Determine the (x, y) coordinate at the center of the cell enclosing the given text.  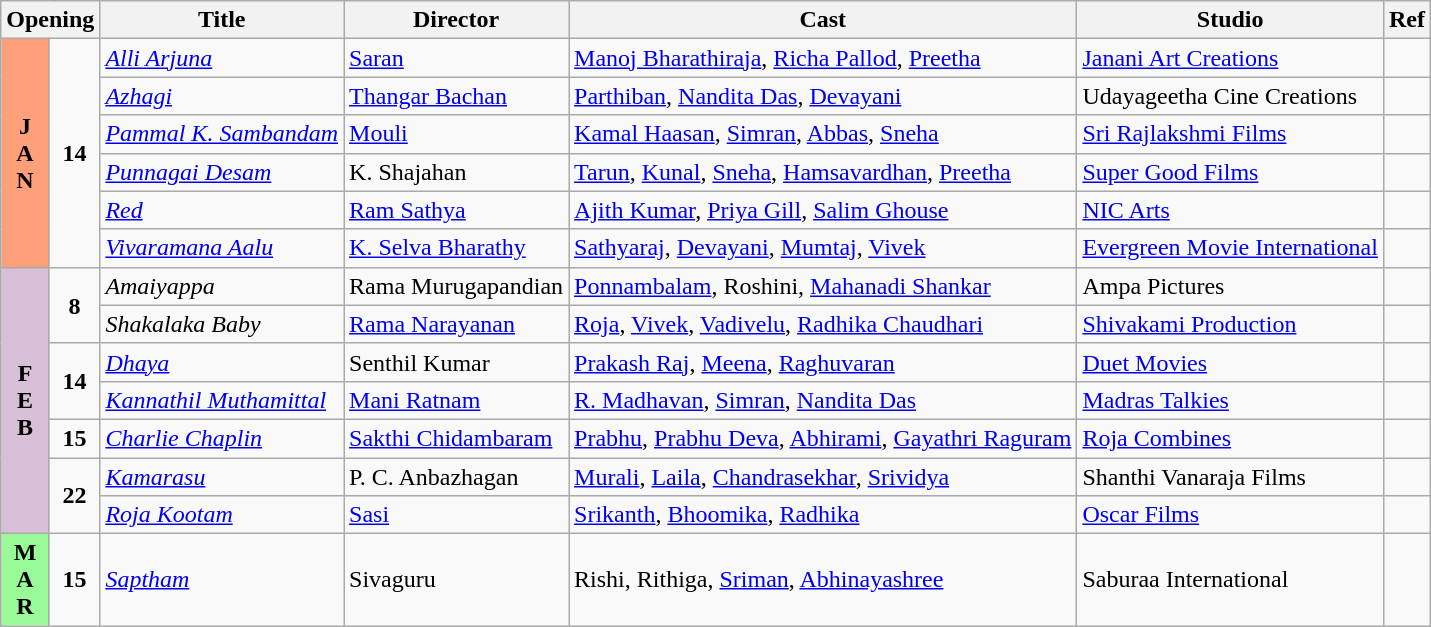
Oscar Films (1230, 515)
Ref (1406, 20)
K. Selva Bharathy (456, 248)
22 (74, 496)
Ajith Kumar, Priya Gill, Salim Ghouse (823, 210)
FEB (26, 400)
JAN (26, 153)
Kamarasu (222, 477)
Amaiyappa (222, 286)
Sakthi Chidambaram (456, 438)
Mani Ratnam (456, 400)
Charlie Chaplin (222, 438)
Vivaramana Aalu (222, 248)
Shivakami Production (1230, 324)
Studio (1230, 20)
Ram Sathya (456, 210)
Ponnambalam, Roshini, Mahanadi Shankar (823, 286)
Shanthi Vanaraja Films (1230, 477)
Sri Rajlakshmi Films (1230, 134)
Duet Movies (1230, 362)
Pammal K. Sambandam (222, 134)
Azhagi (222, 96)
Roja Combines (1230, 438)
Shakalaka Baby (222, 324)
P. C. Anbazhagan (456, 477)
Sasi (456, 515)
Alli Arjuna (222, 58)
Roja Kootam (222, 515)
Rishi, Rithiga, Sriman, Abhinayashree (823, 580)
Dhaya (222, 362)
Title (222, 20)
8 (74, 305)
Rama Murugapandian (456, 286)
Parthiban, Nandita Das, Devayani (823, 96)
Saran (456, 58)
Mouli (456, 134)
Ampa Pictures (1230, 286)
MAR (26, 580)
Punnagai Desam (222, 172)
Tarun, Kunal, Sneha, Hamsavardhan, Preetha (823, 172)
Thangar Bachan (456, 96)
Roja, Vivek, Vadivelu, Radhika Chaudhari (823, 324)
Sivaguru (456, 580)
K. Shajahan (456, 172)
Saptham (222, 580)
Prakash Raj, Meena, Raghuvaran (823, 362)
Director (456, 20)
Srikanth, Bhoomika, Radhika (823, 515)
Cast (823, 20)
Opening (50, 20)
Red (222, 210)
Senthil Kumar (456, 362)
Kannathil Muthamittal (222, 400)
Prabhu, Prabhu Deva, Abhirami, Gayathri Raguram (823, 438)
Madras Talkies (1230, 400)
R. Madhavan, Simran, Nandita Das (823, 400)
Murali, Laila, Chandrasekhar, Srividya (823, 477)
Udayageetha Cine Creations (1230, 96)
Saburaa International (1230, 580)
Manoj Bharathiraja, Richa Pallod, Preetha (823, 58)
Super Good Films (1230, 172)
Evergreen Movie International (1230, 248)
Rama Narayanan (456, 324)
NIC Arts (1230, 210)
Janani Art Creations (1230, 58)
Sathyaraj, Devayani, Mumtaj, Vivek (823, 248)
Kamal Haasan, Simran, Abbas, Sneha (823, 134)
